Capture the cell that displays the provided text and extract its [X, Y] central coordinate. 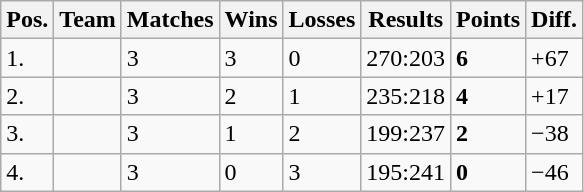
+67 [554, 58]
Wins [251, 20]
2. [28, 96]
Points [488, 20]
270:203 [406, 58]
−46 [554, 172]
6 [488, 58]
1. [28, 58]
+17 [554, 96]
199:237 [406, 134]
Results [406, 20]
Diff. [554, 20]
Team [88, 20]
3. [28, 134]
Pos. [28, 20]
Matches [170, 20]
Losses [322, 20]
4 [488, 96]
−38 [554, 134]
235:218 [406, 96]
195:241 [406, 172]
4. [28, 172]
